Provide the (X, Y) coordinate of the cell's center where the given text is located.  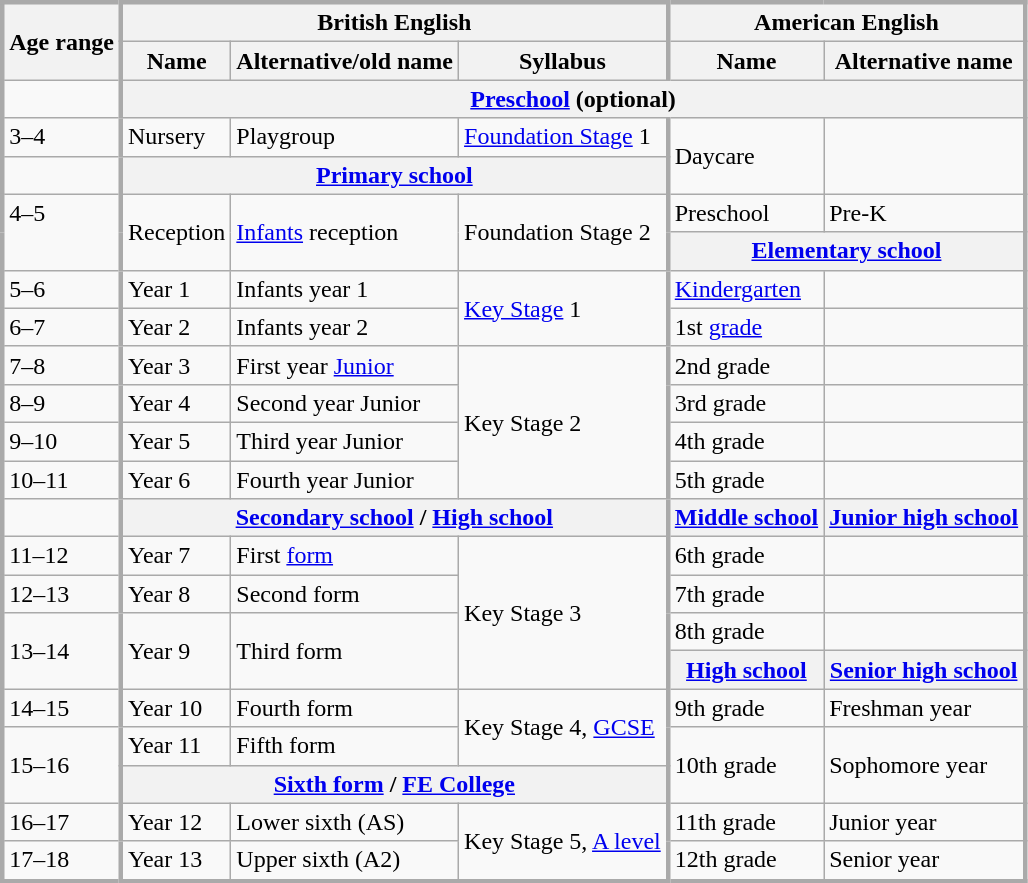
Senior year (925, 861)
Key Stage 2 (564, 422)
Primary school (394, 175)
Age range (62, 41)
Year 13 (176, 861)
Sophomore year (925, 765)
Year 4 (176, 403)
7–8 (62, 365)
Middle school (746, 518)
Freshman year (925, 708)
11th grade (746, 822)
Infants year 1 (345, 289)
2nd grade (746, 365)
Key Stage 5, A level (564, 842)
7th grade (746, 594)
11–12 (62, 556)
5th grade (746, 479)
9–10 (62, 441)
Foundation Stage 2 (564, 232)
Year 12 (176, 822)
3–4 (62, 137)
Playgroup (345, 137)
Year 10 (176, 708)
Reception (176, 232)
Preschool (optional) (573, 99)
4–5 (62, 232)
Foundation Stage 1 (564, 137)
Year 1 (176, 289)
Fourth form (345, 708)
6th grade (746, 556)
13–14 (62, 651)
Syllabus (564, 61)
Key Stage 1 (564, 308)
10–11 (62, 479)
12–13 (62, 594)
Junior year (925, 822)
9th grade (746, 708)
Key Stage 3 (564, 613)
American English (846, 22)
Second form (345, 594)
Fourth year Junior (345, 479)
Lower sixth (AS) (345, 822)
First year Junior (345, 365)
17–18 (62, 861)
Secondary school / High school (394, 518)
Infants year 2 (345, 327)
Key Stage 4, GCSE (564, 727)
Upper sixth (A2) (345, 861)
Infants reception (345, 232)
1st grade (746, 327)
Year 6 (176, 479)
Year 2 (176, 327)
Fifth form (345, 746)
6–7 (62, 327)
Daycare (746, 156)
10th grade (746, 765)
8–9 (62, 403)
Year 7 (176, 556)
5–6 (62, 289)
British English (394, 22)
Sixth form / FE College (394, 784)
12th grade (746, 861)
8th grade (746, 632)
Senior high school (925, 670)
Second year Junior (345, 403)
Year 3 (176, 365)
Third form (345, 651)
14–15 (62, 708)
Third year Junior (345, 441)
Year 11 (176, 746)
3rd grade (746, 403)
First form (345, 556)
16–17 (62, 822)
Alternative name (925, 61)
4th grade (746, 441)
Junior high school (925, 518)
Kindergarten (746, 289)
Pre-K (925, 213)
Year 8 (176, 594)
Alternative/old name (345, 61)
Elementary school (846, 251)
Year 5 (176, 441)
Year 9 (176, 651)
15–16 (62, 765)
Preschool (746, 213)
Nursery (176, 137)
High school (746, 670)
